Scan for the cell matching the given text and deliver its (X, Y) coordinate at center. 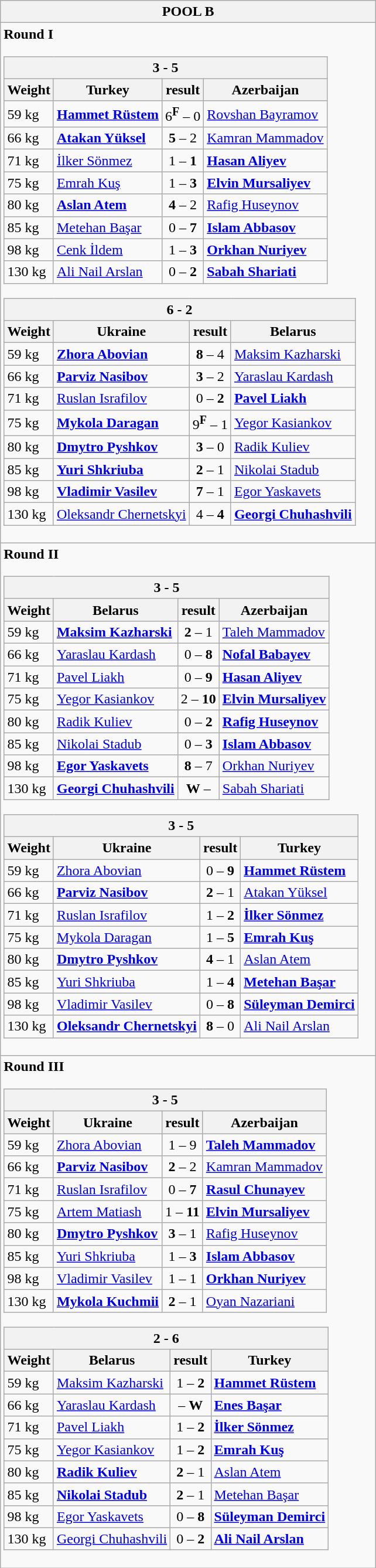
5 – 2 (183, 138)
POOL B (189, 12)
3 – 0 (210, 447)
1 – 5 (220, 937)
3 – 2 (210, 376)
4 – 4 (210, 514)
0 – 3 (198, 744)
2 – 10 (198, 699)
1 – 11 (183, 1212)
8 – 4 (210, 354)
Oyan Nazariani (264, 1301)
6F – 0 (183, 114)
3 – 1 (183, 1234)
Mykola Kuchmii (108, 1301)
9F – 1 (210, 423)
Nofal Babayev (274, 655)
4 – 1 (220, 960)
Cenk İldem (108, 250)
Artem Matiash (108, 1212)
2 - 6 (166, 1338)
2 – 2 (183, 1167)
4 – 2 (183, 205)
W – (198, 788)
8 – 0 (220, 1026)
– W (191, 1405)
8 – 7 (198, 766)
6 - 2 (179, 309)
1 – 9 (183, 1145)
Enes Başar (269, 1405)
Rasul Chunayev (264, 1189)
7 – 1 (210, 492)
Rovshan Bayramov (265, 114)
1 – 4 (220, 982)
